Identify which cell holds the provided text, then report its [X, Y] central coordinate. 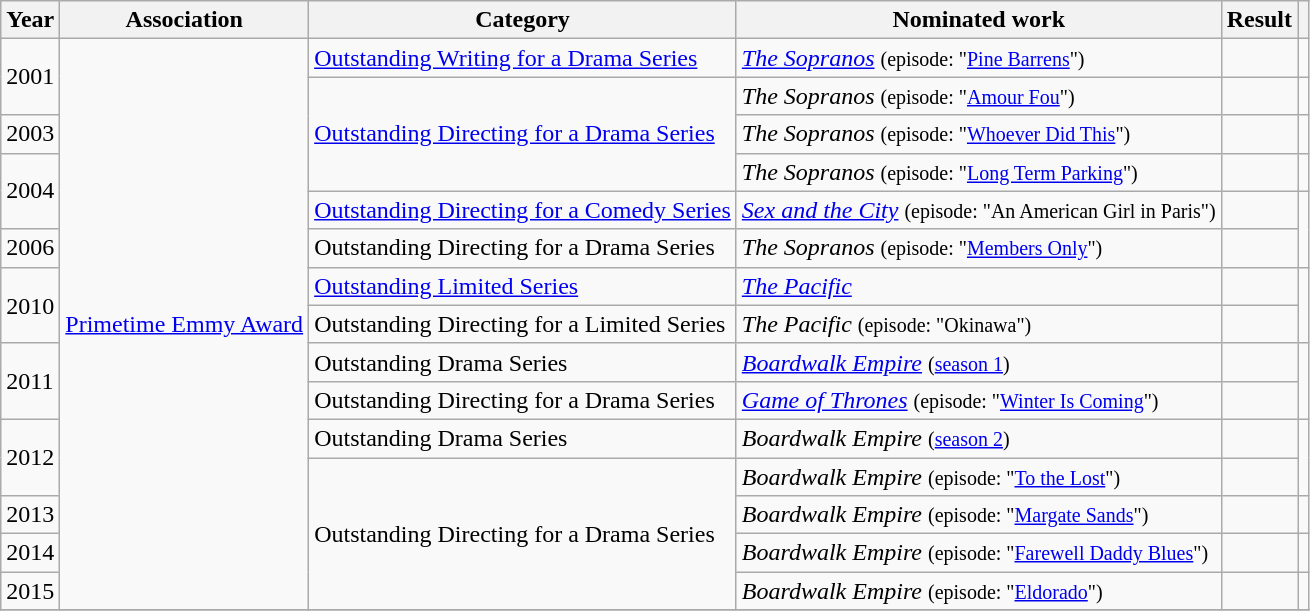
Boardwalk Empire (episode: "Farewell Daddy Blues") [978, 553]
Outstanding Writing for a Drama Series [523, 58]
Boardwalk Empire (episode: "Margate Sands") [978, 515]
Category [523, 20]
2006 [30, 248]
Outstanding Directing for a Limited Series [523, 324]
2010 [30, 305]
2012 [30, 457]
Boardwalk Empire (episode: "Eldorado") [978, 591]
2001 [30, 77]
Boardwalk Empire (episode: "To the Lost") [978, 477]
2014 [30, 553]
2013 [30, 515]
Year [30, 20]
Sex and the City (episode: "An American Girl in Paris") [978, 210]
The Sopranos (episode: "Long Term Parking") [978, 172]
The Sopranos (episode: "Pine Barrens") [978, 58]
2011 [30, 381]
Result [1259, 20]
The Sopranos (episode: "Whoever Did This") [978, 134]
Outstanding Limited Series [523, 286]
Boardwalk Empire (season 2) [978, 438]
2004 [30, 191]
Nominated work [978, 20]
The Pacific [978, 286]
Game of Thrones (episode: "Winter Is Coming") [978, 400]
The Sopranos (episode: "Members Only") [978, 248]
2015 [30, 591]
2003 [30, 134]
The Sopranos (episode: "Amour Fou") [978, 96]
Boardwalk Empire (season 1) [978, 362]
The Pacific (episode: "Okinawa") [978, 324]
Outstanding Directing for a Comedy Series [523, 210]
Primetime Emmy Award [184, 324]
Association [184, 20]
